Determine the (x, y) coordinate at the center of the cell enclosing the given text.  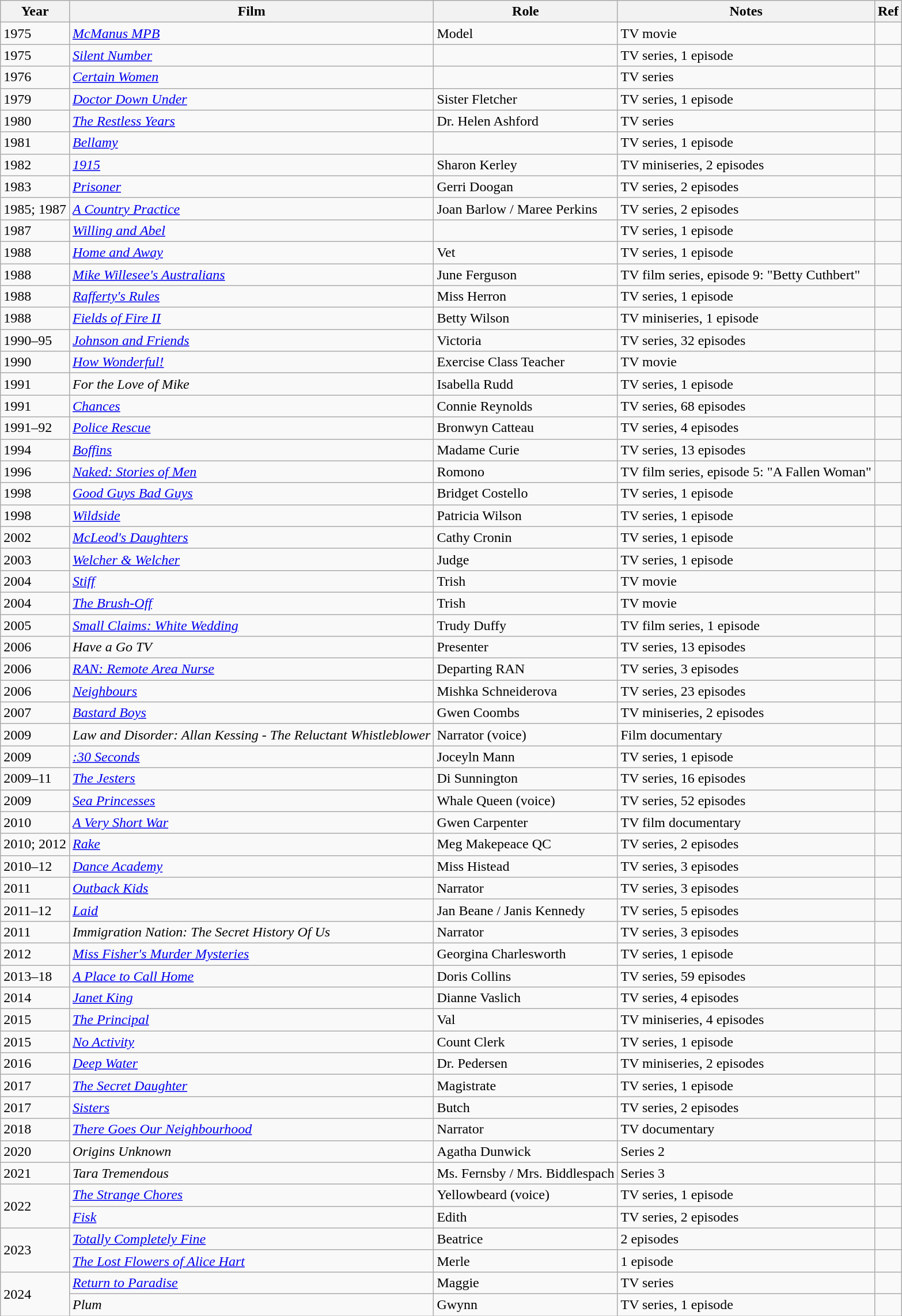
Yellowbeard (voice) (525, 1195)
:30 Seconds (251, 757)
Vet (525, 252)
Dianne Vaslich (525, 998)
Mishka Schneiderova (525, 691)
2002 (35, 537)
Bellamy (251, 143)
The Brush-Off (251, 603)
Return to Paradise (251, 1283)
2007 (35, 713)
1990 (35, 362)
TV miniseries, 4 episodes (746, 1020)
Dr. Pedersen (525, 1064)
2021 (35, 1173)
2024 (35, 1294)
Model (525, 33)
1994 (35, 450)
Beatrice (525, 1239)
2011–12 (35, 910)
TV film documentary (746, 822)
1987 (35, 230)
Miss Histead (525, 866)
2014 (35, 998)
1976 (35, 77)
TV miniseries, 1 episode (746, 318)
The Principal (251, 1020)
2023 (35, 1250)
1996 (35, 472)
Miss Herron (525, 297)
Totally Completely Fine (251, 1239)
2010–12 (35, 866)
Judge (525, 559)
Law and Disorder: Allan Kessing - The Reluctant Whistleblower (251, 735)
Small Claims: White Wedding (251, 625)
Johnson and Friends (251, 340)
Connie Reynolds (525, 406)
Dr. Helen Ashford (525, 121)
Madame Curie (525, 450)
1985; 1987 (35, 208)
Maggie (525, 1283)
Stiff (251, 581)
Welcher & Welcher (251, 559)
TV series, 32 episodes (746, 340)
Doris Collins (525, 976)
1979 (35, 99)
Isabella Rudd (525, 384)
Rafferty's Rules (251, 297)
Magistrate (525, 1086)
1990–95 (35, 340)
Joceyln Mann (525, 757)
2013–18 (35, 976)
The Restless Years (251, 121)
1983 (35, 187)
A Country Practice (251, 208)
TV film series, episode 9: "Betty Cuthbert" (746, 275)
A Very Short War (251, 822)
Series 2 (746, 1151)
Doctor Down Under (251, 99)
TV series, 16 episodes (746, 779)
Film documentary (746, 735)
Trudy Duffy (525, 625)
Di Sunnington (525, 779)
1981 (35, 143)
Dance Academy (251, 866)
Prisoner (251, 187)
Agatha Dunwick (525, 1151)
Departing RAN (525, 669)
Rake (251, 844)
1915 (251, 165)
Whale Queen (voice) (525, 801)
2010 (35, 822)
Cathy Cronin (525, 537)
Sisters (251, 1108)
Neighbours (251, 691)
Mike Willesee's Australians (251, 275)
Role (525, 12)
Sister Fletcher (525, 99)
TV documentary (746, 1129)
Miss Fisher's Murder Mysteries (251, 954)
Bridget Costello (525, 494)
Gwen Coombs (525, 713)
Count Clerk (525, 1042)
Betty Wilson (525, 318)
1982 (35, 165)
Gwen Carpenter (525, 822)
Plum (251, 1304)
For the Love of Mike (251, 384)
Boffins (251, 450)
June Ferguson (525, 275)
1 episode (746, 1261)
Home and Away (251, 252)
Fisk (251, 1217)
Good Guys Bad Guys (251, 494)
Notes (746, 12)
2003 (35, 559)
Naked: Stories of Men (251, 472)
2022 (35, 1206)
The Jesters (251, 779)
The Secret Daughter (251, 1086)
Sea Princesses (251, 801)
Police Rescue (251, 428)
Chances (251, 406)
Ms. Fernsby / Mrs. Biddlespach (525, 1173)
A Place to Call Home (251, 976)
Gerri Doogan (525, 187)
2 episodes (746, 1239)
Presenter (525, 647)
Patricia Wilson (525, 515)
McManus MPB (251, 33)
TV series, 68 episodes (746, 406)
The Lost Flowers of Alice Hart (251, 1261)
2020 (35, 1151)
Certain Women (251, 77)
RAN: Remote Area Nurse (251, 669)
TV series, 52 episodes (746, 801)
Georgina Charlesworth (525, 954)
Ref (888, 12)
Series 3 (746, 1173)
The Strange Chores (251, 1195)
2012 (35, 954)
Origins Unknown (251, 1151)
Bronwyn Catteau (525, 428)
Narrator (voice) (525, 735)
Gwynn (525, 1304)
Immigration Nation: The Secret History Of Us (251, 932)
1980 (35, 121)
2009–11 (35, 779)
2005 (35, 625)
TV film series, 1 episode (746, 625)
Janet King (251, 998)
Romono (525, 472)
Deep Water (251, 1064)
Fields of Fire II (251, 318)
Bastard Boys (251, 713)
Year (35, 12)
There Goes Our Neighbourhood (251, 1129)
Tara Tremendous (251, 1173)
Laid (251, 910)
Silent Number (251, 55)
Edith (525, 1217)
Joan Barlow / Maree Perkins (525, 208)
Exercise Class Teacher (525, 362)
Film (251, 12)
Wildside (251, 515)
Jan Beane / Janis Kennedy (525, 910)
TV film series, episode 5: "A Fallen Woman" (746, 472)
How Wonderful! (251, 362)
Have a Go TV (251, 647)
Merle (525, 1261)
Willing and Abel (251, 230)
Val (525, 1020)
McLeod's Daughters (251, 537)
Meg Makepeace QC (525, 844)
Outback Kids (251, 888)
Victoria (525, 340)
1991–92 (35, 428)
2016 (35, 1064)
TV series, 59 episodes (746, 976)
No Activity (251, 1042)
TV series, 5 episodes (746, 910)
2010; 2012 (35, 844)
Sharon Kerley (525, 165)
TV series, 23 episodes (746, 691)
2018 (35, 1129)
Butch (525, 1108)
